Scan for the cell matching the given text and deliver its (X, Y) coordinate at center. 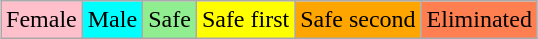
Safe (170, 20)
Eliminated (479, 20)
Safe second (358, 20)
Safe first (245, 20)
Female (42, 20)
Male (112, 20)
